Detect which cell encompasses the target text, then output its [x, y] center coordinate. 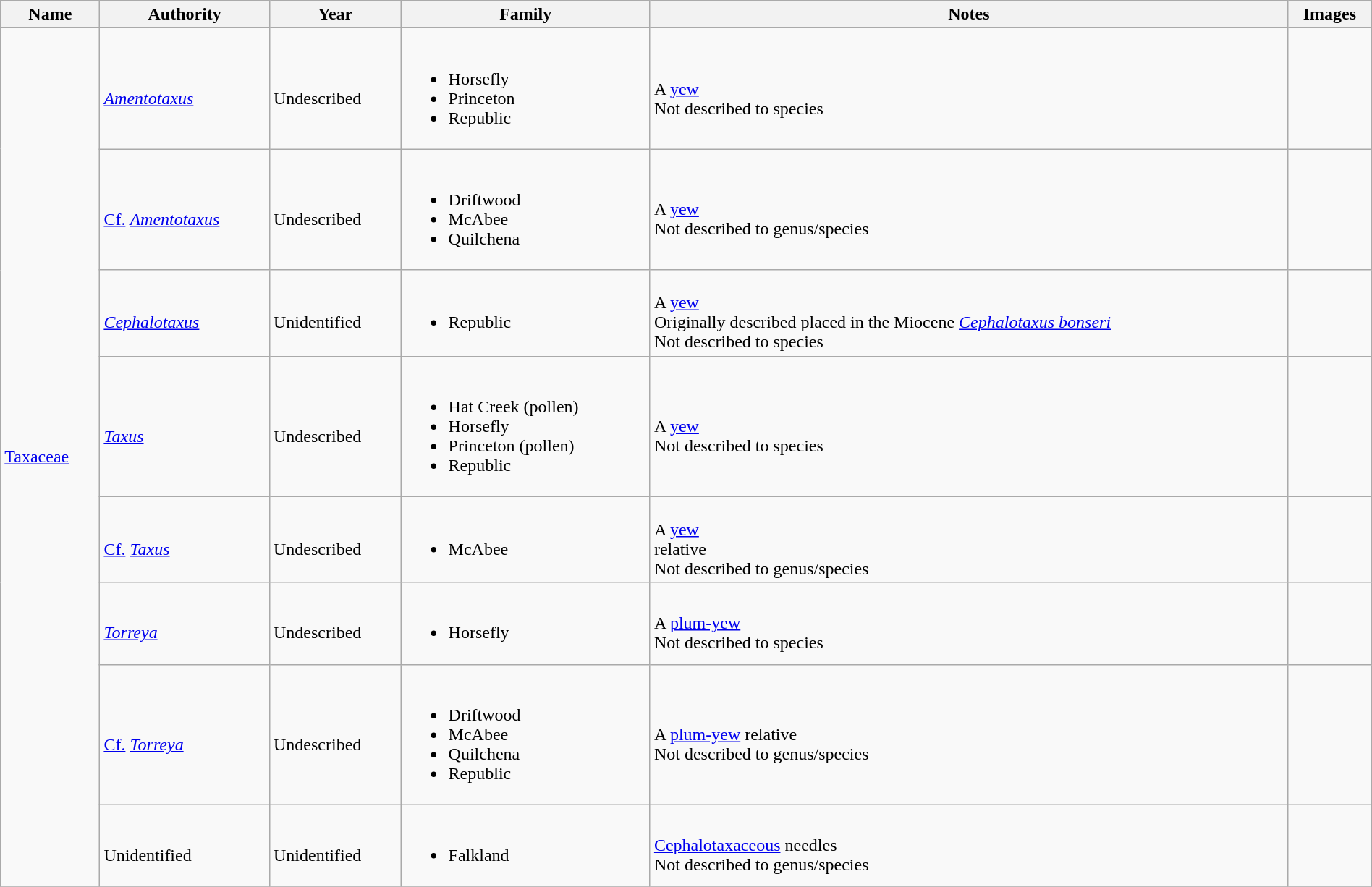
A yew Not described to species [968, 88]
DriftwoodMcAbeeQuilchenaRepublic [525, 734]
Family [525, 14]
Authority [185, 14]
McAbee [525, 540]
Notes [968, 14]
Hat Creek (pollen)HorseflyPrinceton (pollen)Republic [525, 426]
DriftwoodMcAbeeQuilchena [525, 210]
A yewOriginally described placed in the Miocene Cephalotaxus bonseri Not described to species [968, 313]
Taxus [185, 426]
A plum-yewNot described to species [968, 624]
A yewNot described to species [968, 426]
A yew Not described to genus/species [968, 210]
Torreya [185, 624]
Cephalotaxus [185, 313]
Taxaceae [51, 457]
A plum-yew relative Not described to genus/species [968, 734]
HorseflyPrincetonRepublic [525, 88]
Year [335, 14]
Falkland [525, 845]
Cf. Taxus [185, 540]
Amentotaxus [185, 88]
A yew relative Not described to genus/species [968, 540]
Cf. Torreya [185, 734]
Cf. Amentotaxus [185, 210]
Images [1329, 14]
Horsefly [525, 624]
Name [51, 14]
Republic [525, 313]
Cephalotaxaceous needles Not described to genus/species [968, 845]
